Pinpoint the cell where the given text exists, returning its (X, Y) midpoint coordinate. 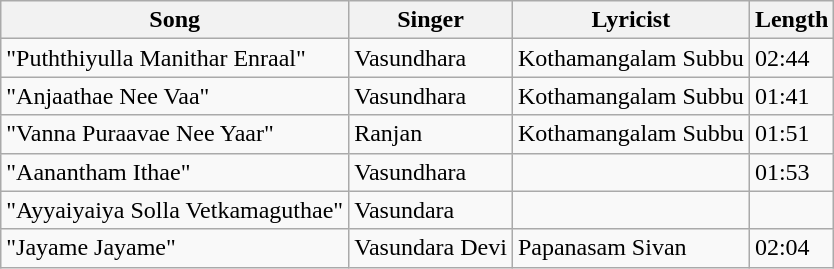
02:04 (791, 248)
01:51 (791, 134)
Ranjan (431, 134)
02:44 (791, 58)
Vasundara Devi (431, 248)
Singer (431, 20)
Song (175, 20)
"Ayyaiyaiya Solla Vetkamaguthae" (175, 210)
Lyricist (630, 20)
Length (791, 20)
"Anjaathae Nee Vaa" (175, 96)
Papanasam Sivan (630, 248)
"Vanna Puraavae Nee Yaar" (175, 134)
Vasundara (431, 210)
01:41 (791, 96)
"Puththiyulla Manithar Enraal" (175, 58)
01:53 (791, 172)
"Jayame Jayame" (175, 248)
"Aanantham Ithae" (175, 172)
